Search for the cell housing the specified text and yield its (X, Y) center coordinate. 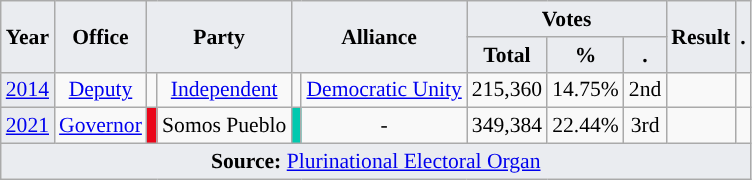
22.44% (586, 126)
Governor (100, 126)
Year (28, 36)
Result (700, 36)
349,384 (507, 126)
Total (507, 55)
215,360 (507, 90)
Party (219, 36)
- (384, 126)
2021 (28, 126)
Independent (224, 90)
Votes (567, 19)
2014 (28, 90)
3rd (646, 126)
Office (100, 36)
Deputy (100, 90)
% (586, 55)
Source: Plurinational Electoral Organ (376, 162)
14.75% (586, 90)
Democratic Unity (384, 90)
Somos Pueblo (224, 126)
Alliance (379, 36)
2nd (646, 90)
